From the cell containing the given text, extract its center point as [x, y] coordinate. 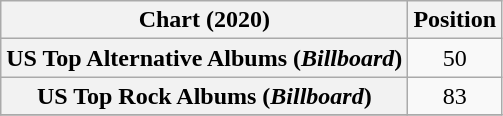
50 [455, 58]
US Top Rock Albums (Billboard) [204, 96]
83 [455, 96]
Position [455, 20]
Chart (2020) [204, 20]
US Top Alternative Albums (Billboard) [204, 58]
